Search for the cell housing the specified text and yield its (x, y) center coordinate. 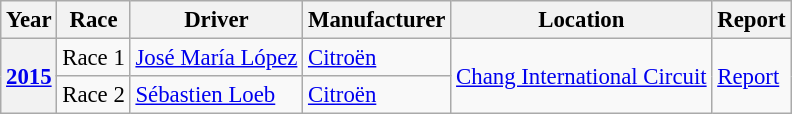
Race 1 (94, 58)
Race (94, 20)
Manufacturer (377, 20)
2015 (29, 76)
Chang International Circuit (582, 76)
Race 2 (94, 95)
Location (582, 20)
Year (29, 20)
José María López (216, 58)
Sébastien Loeb (216, 95)
Driver (216, 20)
